Pinpoint the cell where the given text exists, returning its [x, y] midpoint coordinate. 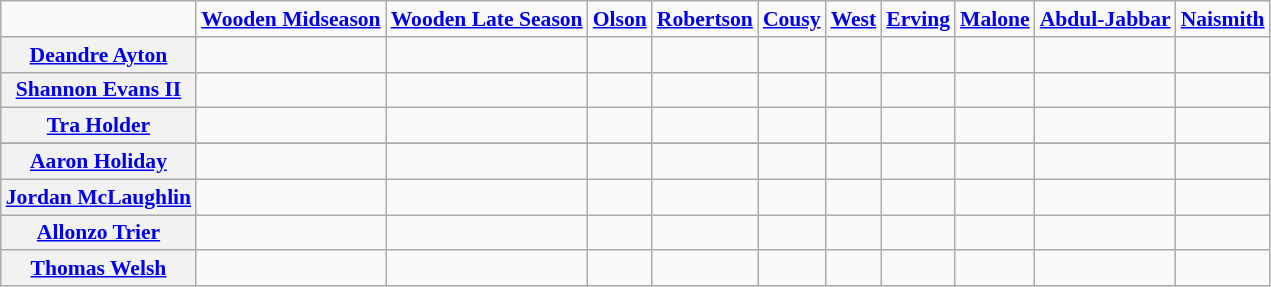
Thomas Welsh [98, 269]
Jordan McLaughlin [98, 197]
Cousy [792, 19]
Naismith [1223, 19]
Malone [995, 19]
Tra Holder [98, 126]
Shannon Evans II [98, 90]
Abdul-Jabbar [1106, 19]
Erving [918, 19]
Aaron Holiday [98, 162]
Wooden Midseason [290, 19]
West [854, 19]
Allonzo Trier [98, 233]
Olson [620, 19]
Wooden Late Season [487, 19]
Deandre Ayton [98, 55]
Robertson [705, 19]
